Locate the cell with the specified text and output its (X, Y) center coordinate. 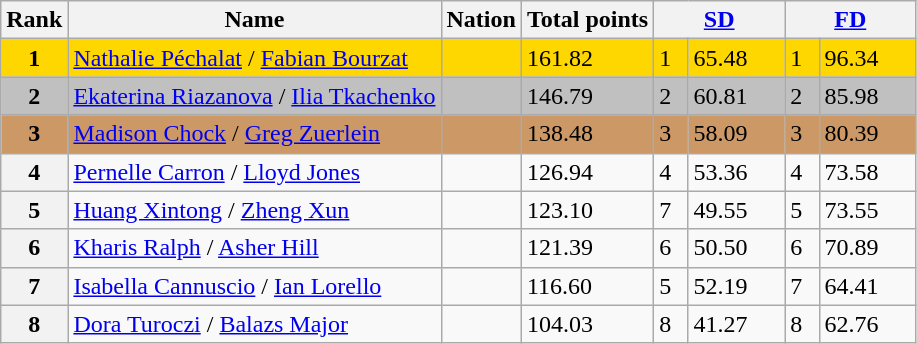
121.39 (587, 248)
Ekaterina Riazanova / Ilia Tkachenko (254, 96)
65.48 (736, 58)
70.89 (868, 248)
Isabella Cannuscio / Ian Lorello (254, 286)
104.03 (587, 324)
161.82 (587, 58)
146.79 (587, 96)
62.76 (868, 324)
85.98 (868, 96)
Nation (481, 20)
58.09 (736, 134)
49.55 (736, 210)
Dora Turoczi / Balazs Major (254, 324)
52.19 (736, 286)
73.58 (868, 172)
Pernelle Carron / Lloyd Jones (254, 172)
80.39 (868, 134)
64.41 (868, 286)
41.27 (736, 324)
96.34 (868, 58)
Madison Chock / Greg Zuerlein (254, 134)
Nathalie Péchalat / Fabian Bourzat (254, 58)
Total points (587, 20)
138.48 (587, 134)
SD (720, 20)
Name (254, 20)
116.60 (587, 286)
50.50 (736, 248)
123.10 (587, 210)
Rank (34, 20)
126.94 (587, 172)
53.36 (736, 172)
60.81 (736, 96)
FD (850, 20)
Kharis Ralph / Asher Hill (254, 248)
Huang Xintong / Zheng Xun (254, 210)
73.55 (868, 210)
